Locate the cell with the specified text and output its [X, Y] center coordinate. 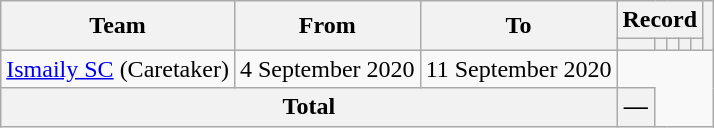
To [518, 26]
4 September 2020 [327, 69]
Team [118, 26]
11 September 2020 [518, 69]
Total [309, 107]
Ismaily SC (Caretaker) [118, 69]
— [636, 107]
Record [660, 20]
From [327, 26]
